Search for the cell housing the specified text and yield its (x, y) center coordinate. 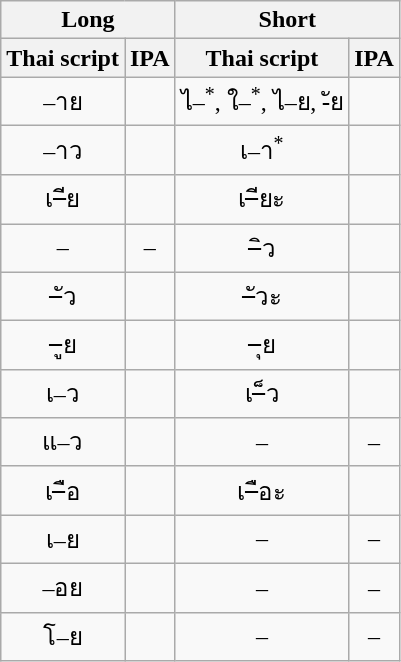
เ–ีย (63, 200)
–ุย (262, 346)
เ–ือ (63, 490)
–าย (63, 102)
ไ–*, ใ–*, ไ–ย, -ัย (262, 102)
แ–ว (63, 442)
–าว (63, 150)
–ัว (63, 296)
–ูย (63, 346)
Short (287, 20)
–ิว (262, 248)
เ–ือะ (262, 490)
–อย (63, 588)
เ–ย (63, 540)
โ–ย (63, 636)
เ–็ว (262, 394)
เ–ียะ (262, 200)
–ัวะ (262, 296)
Long (88, 20)
เ–า* (262, 150)
เ–ว (63, 394)
